Find where the given text appears and provide that cell's center as (x, y) coordinate. 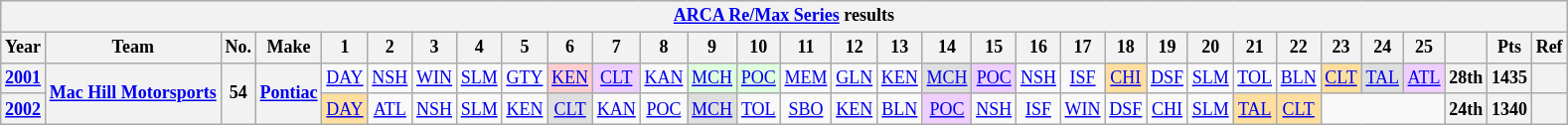
15 (994, 48)
3 (435, 48)
24th (1467, 109)
12 (855, 48)
4 (479, 48)
2002 (24, 109)
1340 (1510, 109)
18 (1126, 48)
5 (525, 48)
Mac Hill Motorsports (133, 93)
ARCA Re/Max Series results (784, 16)
14 (947, 48)
Year (24, 48)
GLN (855, 77)
No. (238, 48)
Pontiac (288, 93)
9 (712, 48)
Ref (1549, 48)
23 (1341, 48)
10 (758, 48)
1 (345, 48)
2001 (24, 77)
7 (616, 48)
Make (288, 48)
2 (390, 48)
20 (1210, 48)
11 (806, 48)
22 (1298, 48)
25 (1424, 48)
8 (664, 48)
54 (238, 93)
16 (1039, 48)
21 (1254, 48)
MEM (806, 77)
Team (133, 48)
24 (1382, 48)
17 (1083, 48)
GTY (525, 77)
SBO (806, 109)
19 (1168, 48)
6 (570, 48)
Pts (1510, 48)
28th (1467, 77)
13 (899, 48)
1435 (1510, 77)
